From the cell containing the given text, extract its center point as [X, Y] coordinate. 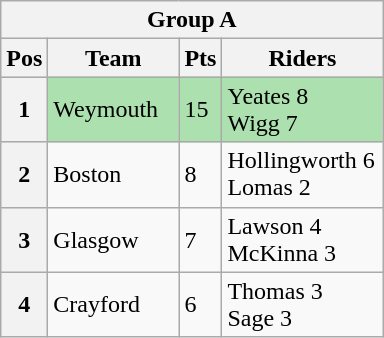
6 [200, 304]
Riders [302, 58]
Weymouth [114, 110]
Hollingworth 6Lomas 2 [302, 174]
15 [200, 110]
Pts [200, 58]
Group A [192, 20]
Boston [114, 174]
2 [24, 174]
Pos [24, 58]
4 [24, 304]
Lawson 4McKinna 3 [302, 240]
Thomas 3Sage 3 [302, 304]
3 [24, 240]
1 [24, 110]
7 [200, 240]
Yeates 8Wigg 7 [302, 110]
Team [114, 58]
Crayford [114, 304]
8 [200, 174]
Glasgow [114, 240]
